Determine the (X, Y) coordinate at the center of the cell enclosing the given text.  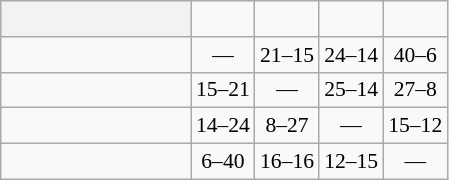
16–16 (287, 162)
21–15 (287, 55)
12–15 (351, 162)
14–24 (223, 126)
15–12 (415, 126)
6–40 (223, 162)
27–8 (415, 90)
40–6 (415, 55)
24–14 (351, 55)
8–27 (287, 126)
15–21 (223, 90)
25–14 (351, 90)
